Provide the [X, Y] coordinate of the cell's center where the given text is located.  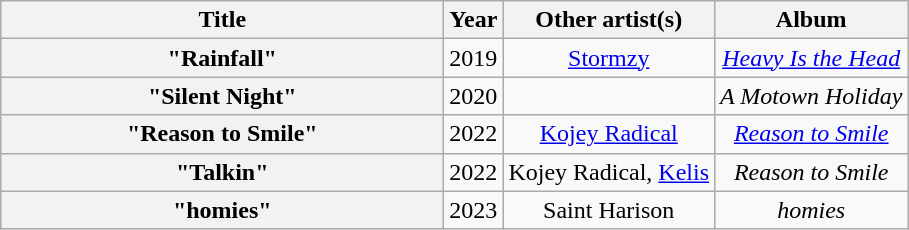
A Motown Holiday [812, 96]
"Reason to Smile" [222, 134]
2023 [474, 210]
Other artist(s) [609, 20]
Stormzy [609, 58]
Year [474, 20]
Heavy Is the Head [812, 58]
Title [222, 20]
"Rainfall" [222, 58]
"homies" [222, 210]
2019 [474, 58]
Kojey Radical, Kelis [609, 172]
Kojey Radical [609, 134]
2020 [474, 96]
Saint Harison [609, 210]
"Silent Night" [222, 96]
homies [812, 210]
Album [812, 20]
"Talkin" [222, 172]
